Determine the (x, y) coordinate at the center of the cell enclosing the given text.  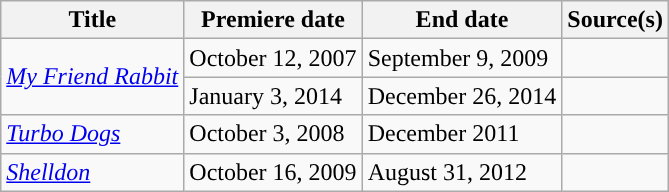
Shelldon (92, 172)
October 16, 2009 (273, 172)
My Friend Rabbit (92, 77)
Source(s) (616, 20)
December 26, 2014 (462, 96)
Premiere date (273, 20)
End date (462, 20)
Title (92, 20)
October 3, 2008 (273, 134)
September 9, 2009 (462, 58)
August 31, 2012 (462, 172)
October 12, 2007 (273, 58)
December 2011 (462, 134)
Turbo Dogs (92, 134)
January 3, 2014 (273, 96)
